Locate the cell with the specified text and output its [X, Y] center coordinate. 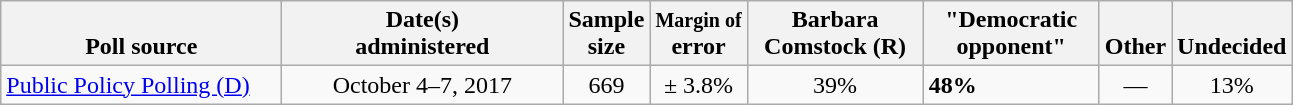
Public Policy Polling (D) [142, 85]
— [1135, 85]
Poll source [142, 34]
Date(s)administered [422, 34]
48% [1011, 85]
"Democraticopponent" [1011, 34]
39% [835, 85]
October 4–7, 2017 [422, 85]
BarbaraComstock (R) [835, 34]
Undecided [1232, 34]
13% [1232, 85]
Samplesize [606, 34]
Margin oferror [698, 34]
± 3.8% [698, 85]
669 [606, 85]
Other [1135, 34]
